From the cell containing the given text, extract its center point as [x, y] coordinate. 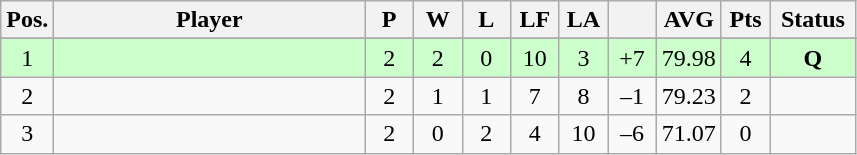
Pts [746, 20]
–1 [632, 96]
P [390, 20]
LA [584, 20]
Player [210, 20]
AVG [688, 20]
+7 [632, 58]
Pos. [28, 20]
8 [584, 96]
71.07 [688, 134]
L [486, 20]
W [438, 20]
79.98 [688, 58]
Status [813, 20]
Q [813, 58]
LF [536, 20]
79.23 [688, 96]
7 [536, 96]
–6 [632, 134]
